From the cell containing the given text, extract its center point as (x, y) coordinate. 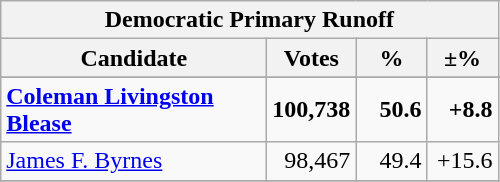
49.4 (392, 161)
±% (462, 58)
98,467 (312, 161)
+8.8 (462, 110)
Democratic Primary Runoff (250, 20)
James F. Byrnes (134, 161)
50.6 (392, 110)
Candidate (134, 58)
Coleman Livingston Blease (134, 110)
Votes (312, 58)
+15.6 (462, 161)
% (392, 58)
100,738 (312, 110)
